From the cell containing the given text, extract its center point as [X, Y] coordinate. 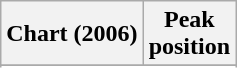
Peakposition [189, 34]
Chart (2006) [72, 34]
